Output the [X, Y] coordinate of the center of the cell containing the given text.  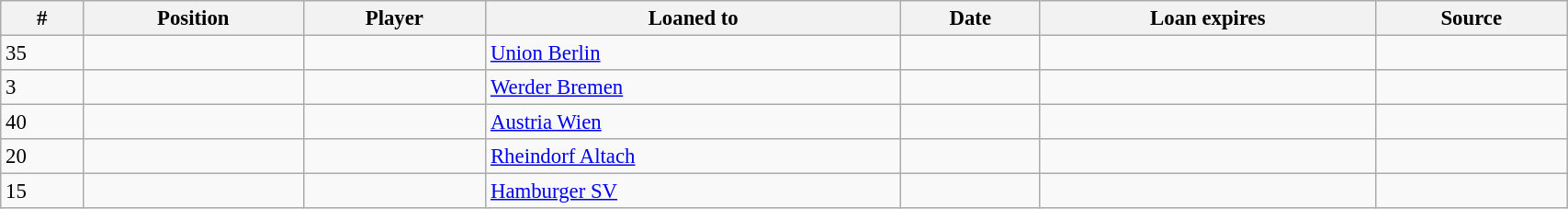
# [42, 18]
Rheindorf Altach [694, 157]
20 [42, 157]
Source [1472, 18]
Werder Bremen [694, 87]
Player [395, 18]
40 [42, 122]
Position [193, 18]
15 [42, 192]
Hamburger SV [694, 192]
Union Berlin [694, 53]
Loan expires [1208, 18]
Austria Wien [694, 122]
35 [42, 53]
Loaned to [694, 18]
Date [970, 18]
3 [42, 87]
